Search for the cell housing the specified text and yield its (x, y) center coordinate. 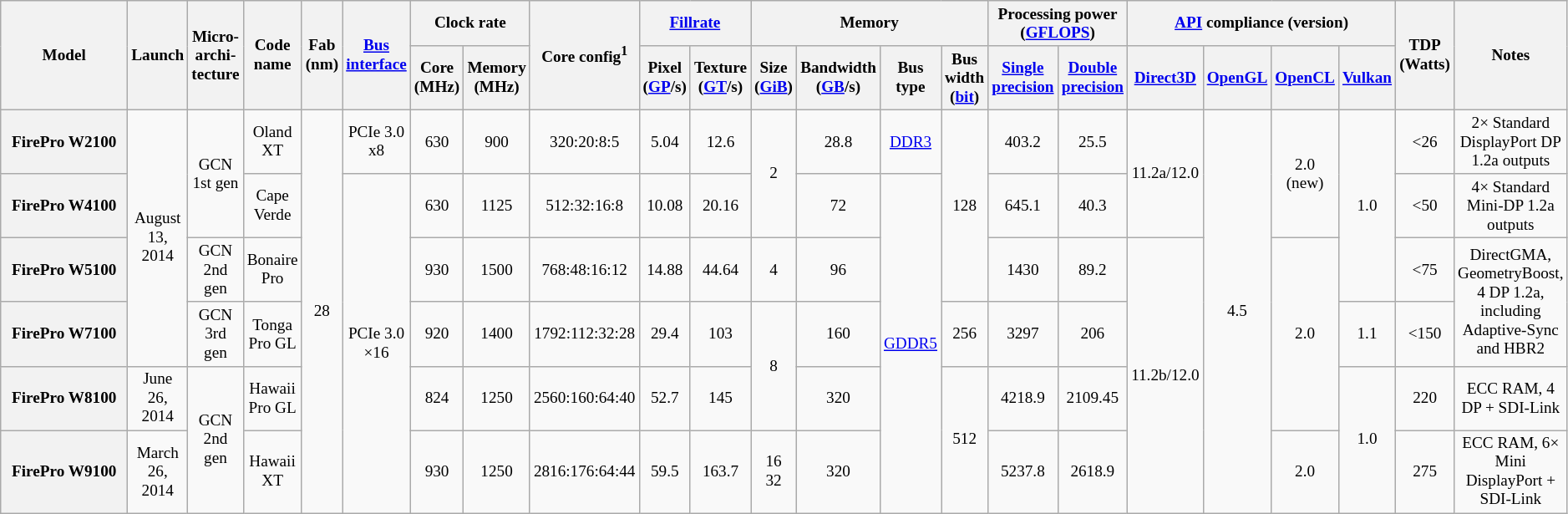
4218.9 (1022, 398)
Texture (GT/s) (720, 79)
2× Standard DisplayPort DP 1.2a outputs (1511, 142)
163.7 (720, 471)
145 (720, 398)
Bonaire Pro (272, 271)
Processing power(GFLOPS) (1058, 23)
Clock rate (469, 23)
52.7 (665, 398)
1125 (497, 206)
Notes (1511, 55)
Fab (nm) (322, 55)
2.0 (new) (1305, 174)
GDDR5 (911, 344)
275 (1425, 471)
4.5 (1237, 311)
March 26, 2014 (158, 471)
Single precision (1022, 79)
1500 (497, 271)
2560:160:64:40 (585, 398)
Bus interface (377, 55)
Bus type (911, 79)
1400 (497, 334)
512:32:16:8 (585, 206)
Core config1 (585, 55)
403.2 (1022, 142)
GCN 3rd gen (216, 334)
900 (497, 142)
FirePro W2100 (64, 142)
1.1 (1367, 334)
29.4 (665, 334)
Memory (870, 23)
Size (GiB) (774, 79)
320:20:8:5 (585, 142)
June 26, 2014 (158, 398)
220 (1425, 398)
96 (839, 271)
Code name (272, 55)
25.5 (1093, 142)
206 (1093, 334)
Memory (MHz) (497, 79)
512 (965, 440)
OpenCL (1305, 79)
GCN 1st gen (216, 174)
12.6 (720, 142)
Vulkan (1367, 79)
FirePro W8100 (64, 398)
8 (774, 366)
160 (839, 334)
August 13, 2014 (158, 237)
Bandwidth (GB/s) (839, 79)
2816:176:64:44 (585, 471)
20.16 (720, 206)
2109.45 (1093, 398)
Micro-archi-tecture (216, 55)
Pixel (GP/s) (665, 79)
645.1 (1022, 206)
Launch (158, 55)
PCIe 3.0 x8 (377, 142)
5237.8 (1022, 471)
API compliance (version) (1261, 23)
OpenGL (1237, 79)
<150 (1425, 334)
2618.9 (1093, 471)
14.88 (665, 271)
4× Standard Mini-DP 1.2a outputs (1511, 206)
Oland XT (272, 142)
89.2 (1093, 271)
1632 (774, 471)
103 (720, 334)
FirePro W7100 (64, 334)
40.3 (1093, 206)
Model (64, 55)
ECC RAM, 6× Mini DisplayPort + SDI-Link (1511, 471)
Direct3D (1166, 79)
768:48:16:12 (585, 271)
Bus width (bit) (965, 79)
Core (MHz) (437, 79)
DDR3 (911, 142)
256 (965, 334)
Tonga Pro GL (272, 334)
1430 (1022, 271)
Fillrate (695, 23)
TDP (Watts) (1425, 55)
2 (774, 174)
4 (774, 271)
FirePro W9100 (64, 471)
Hawaii XT (272, 471)
ECC RAM, 4 DP + SDI-Link (1511, 398)
44.64 (720, 271)
11.2b/12.0 (1166, 376)
28 (322, 311)
Hawaii Pro GL (272, 398)
FirePro W4100 (64, 206)
FirePro W5100 (64, 271)
28.8 (839, 142)
72 (839, 206)
1792:112:32:28 (585, 334)
Double precision (1093, 79)
DirectGMA, GeometryBoost, 4 DP 1.2a, including Adaptive-Sync and HBR2 (1511, 303)
PCIe 3.0 ×16 (377, 344)
<75 (1425, 271)
<50 (1425, 206)
3297 (1022, 334)
11.2a/12.0 (1166, 174)
10.08 (665, 206)
5.04 (665, 142)
128 (965, 206)
824 (437, 398)
59.5 (665, 471)
Cape Verde (272, 206)
<26 (1425, 142)
920 (437, 334)
